Pinpoint the cell where the given text exists, returning its [X, Y] midpoint coordinate. 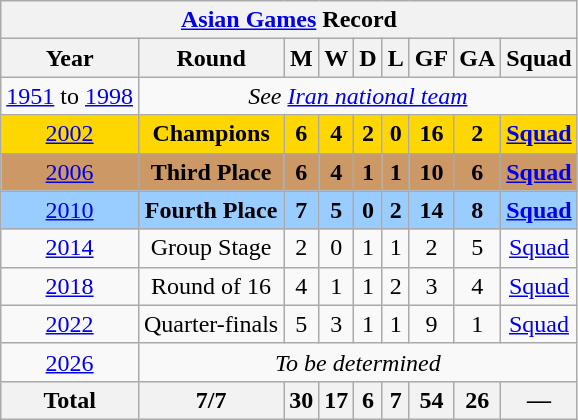
Total [70, 400]
See Iran national team [358, 96]
GF [431, 58]
Third Place [210, 172]
8 [478, 210]
W [336, 58]
2018 [70, 286]
7/7 [210, 400]
2006 [70, 172]
Fourth Place [210, 210]
Group Stage [210, 248]
To be determined [358, 362]
2022 [70, 324]
L [396, 58]
Year [70, 58]
26 [478, 400]
Quarter-finals [210, 324]
30 [302, 400]
2026 [70, 362]
— [539, 400]
9 [431, 324]
14 [431, 210]
Round of 16 [210, 286]
GA [478, 58]
D [368, 58]
10 [431, 172]
1951 to 1998 [70, 96]
Round [210, 58]
2010 [70, 210]
M [302, 58]
Champions [210, 134]
54 [431, 400]
Asian Games Record [289, 20]
2002 [70, 134]
2014 [70, 248]
17 [336, 400]
16 [431, 134]
